Identify which cell holds the provided text, then report its [X, Y] central coordinate. 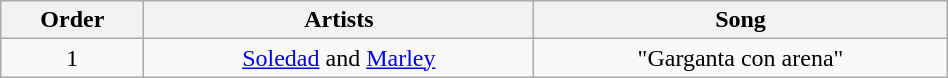
Order [72, 20]
Song [741, 20]
Soledad and Marley [339, 58]
"Garganta con arena" [741, 58]
1 [72, 58]
Artists [339, 20]
